Locate the cell with the specified text and output its [X, Y] center coordinate. 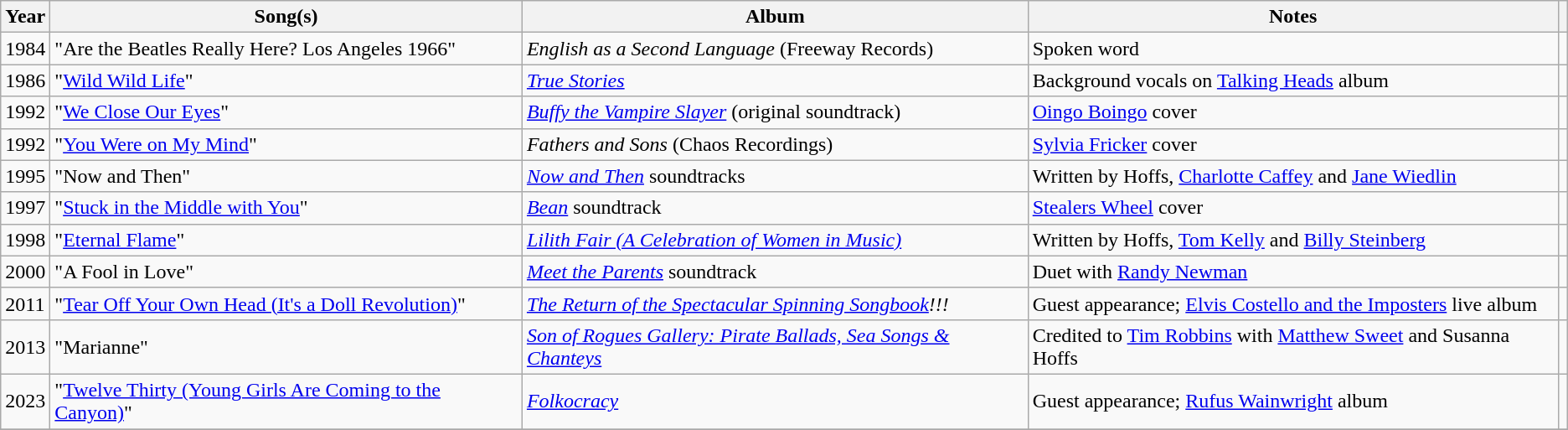
"Twelve Thirty (Young Girls Are Coming to the Canyon)" [286, 401]
Lilith Fair (A Celebration of Women in Music) [775, 240]
1997 [25, 208]
Written by Hoffs, Charlotte Caffey and Jane Wiedlin [1293, 176]
"Marianne" [286, 347]
Oingo Boingo cover [1293, 112]
Background vocals on Talking Heads album [1293, 80]
Year [25, 17]
Notes [1293, 17]
Now and Then soundtracks [775, 176]
"A Fool in Love" [286, 272]
Credited to Tim Robbins with Matthew Sweet and Susanna Hoffs [1293, 347]
True Stories [775, 80]
2000 [25, 272]
2011 [25, 303]
Guest appearance; Elvis Costello and the Imposters live album [1293, 303]
1995 [25, 176]
Written by Hoffs, Tom Kelly and Billy Steinberg [1293, 240]
Fathers and Sons (Chaos Recordings) [775, 144]
"Now and Then" [286, 176]
Sylvia Fricker cover [1293, 144]
Song(s) [286, 17]
2013 [25, 347]
Guest appearance; Rufus Wainwright album [1293, 401]
"Are the Beatles Really Here? Los Angeles 1966" [286, 49]
Stealers Wheel cover [1293, 208]
"Eternal Flame" [286, 240]
Bean soundtrack [775, 208]
Buffy the Vampire Slayer (original soundtrack) [775, 112]
Son of Rogues Gallery: Pirate Ballads, Sea Songs & Chanteys [775, 347]
2023 [25, 401]
"Stuck in the Middle with You" [286, 208]
1998 [25, 240]
The Return of the Spectacular Spinning Songbook!!! [775, 303]
"We Close Our Eyes" [286, 112]
Meet the Parents soundtrack [775, 272]
"Tear Off Your Own Head (It's a Doll Revolution)" [286, 303]
Folkocracy [775, 401]
English as a Second Language (Freeway Records) [775, 49]
"Wild Wild Life" [286, 80]
Spoken word [1293, 49]
Duet with Randy Newman [1293, 272]
Album [775, 17]
1986 [25, 80]
1984 [25, 49]
"You Were on My Mind" [286, 144]
